Capture the cell that displays the provided text and extract its [x, y] central coordinate. 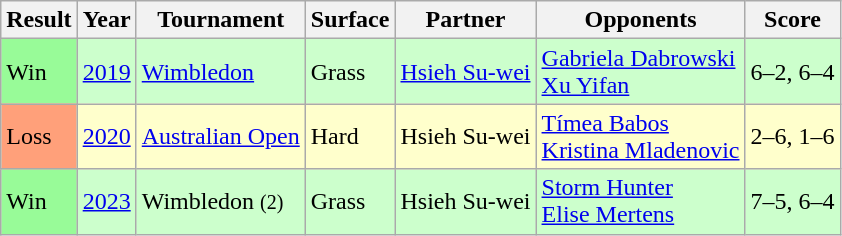
Loss [39, 136]
Australian Open [220, 136]
Hard [350, 136]
Opponents [640, 20]
Wimbledon (2) [220, 202]
2020 [106, 136]
Wimbledon [220, 72]
7–5, 6–4 [792, 202]
Storm Hunter Elise Mertens [640, 202]
Gabriela Dabrowski Xu Yifan [640, 72]
Partner [466, 20]
Tímea Babos Kristina Mladenovic [640, 136]
6–2, 6–4 [792, 72]
Year [106, 20]
2–6, 1–6 [792, 136]
Result [39, 20]
2023 [106, 202]
2019 [106, 72]
Tournament [220, 20]
Score [792, 20]
Surface [350, 20]
